For the text-containing cell, return its midpoint in [X, Y] coordinate format. 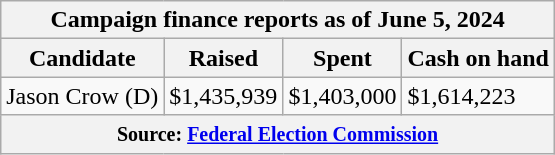
Candidate [82, 58]
Cash on hand [478, 58]
Source: Federal Election Commission [278, 134]
Spent [342, 58]
Raised [224, 58]
Jason Crow (D) [82, 96]
$1,614,223 [478, 96]
$1,435,939 [224, 96]
Campaign finance reports as of June 5, 2024 [278, 20]
$1,403,000 [342, 96]
